Return (X, Y) of the center of cell containing provided text 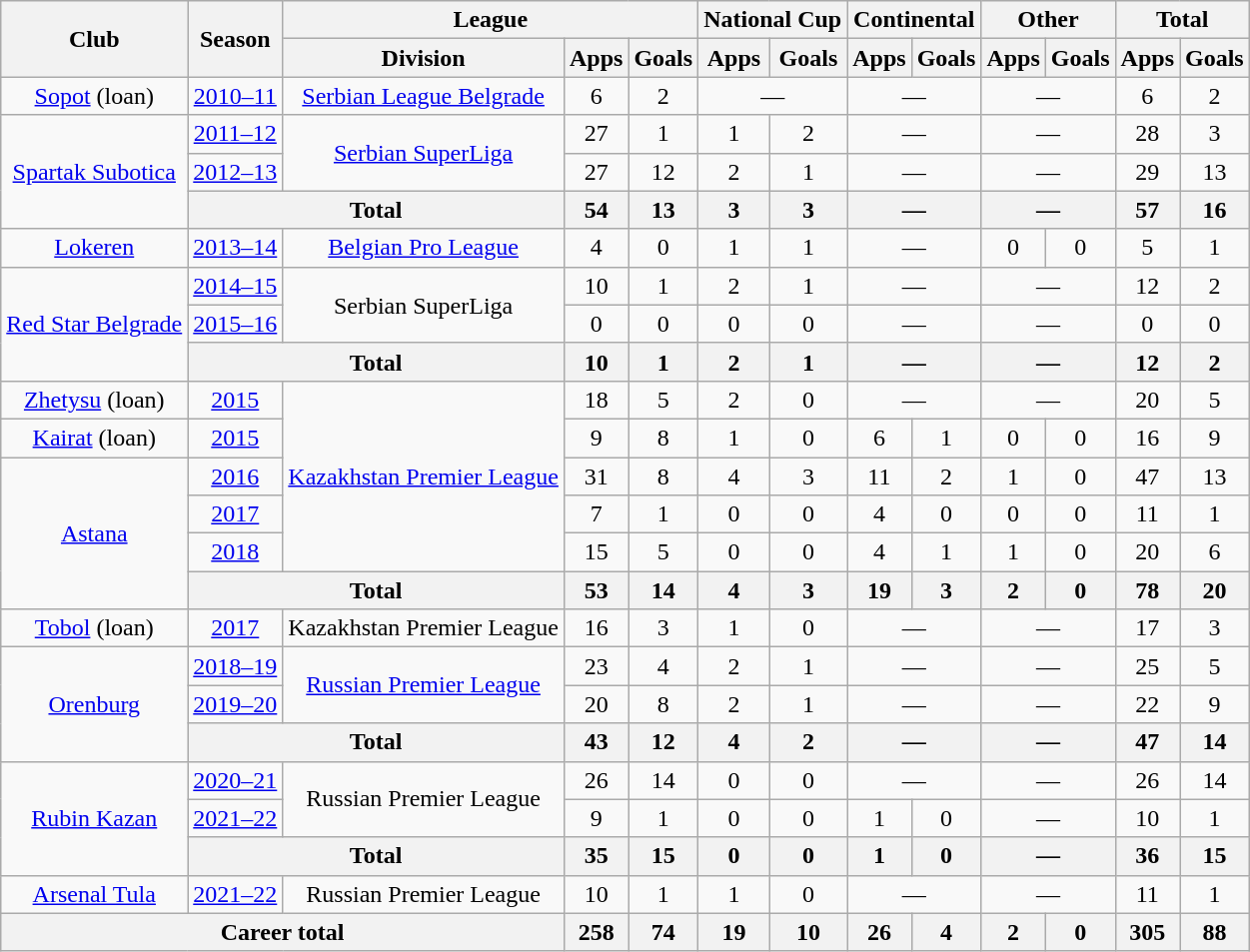
Serbian League Belgrade (424, 96)
Kairat (loan) (94, 438)
22 (1147, 704)
Orenburg (94, 704)
36 (1147, 856)
Career total (283, 932)
Club (94, 39)
Zhetysu (loan) (94, 400)
2020–21 (236, 780)
78 (1147, 590)
88 (1214, 932)
2012–13 (236, 172)
74 (663, 932)
57 (1147, 210)
54 (596, 210)
53 (596, 590)
305 (1147, 932)
Division (424, 58)
28 (1147, 134)
Arsenal Tula (94, 894)
2018 (236, 552)
National Cup (773, 20)
17 (1147, 628)
Spartak Subotica (94, 172)
Rubin Kazan (94, 818)
Continental (914, 20)
Tobol (loan) (94, 628)
18 (596, 400)
2014–15 (236, 286)
Belgian Pro League (424, 248)
League (491, 20)
7 (596, 514)
31 (596, 476)
Red Star Belgrade (94, 324)
35 (596, 856)
Astana (94, 533)
Season (236, 39)
2011–12 (236, 134)
43 (596, 742)
2010–11 (236, 96)
2015–16 (236, 324)
258 (596, 932)
2018–19 (236, 666)
2013–14 (236, 248)
29 (1147, 172)
Other (1048, 20)
2016 (236, 476)
23 (596, 666)
2019–20 (236, 704)
Lokeren (94, 248)
25 (1147, 666)
Sopot (loan) (94, 96)
